Determine the [X, Y] coordinate at the center of the cell enclosing the given text.  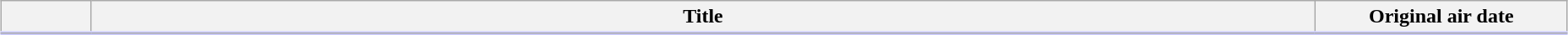
Title [703, 17]
Original air date [1441, 17]
